From the cell containing the given text, extract its center point as [x, y] coordinate. 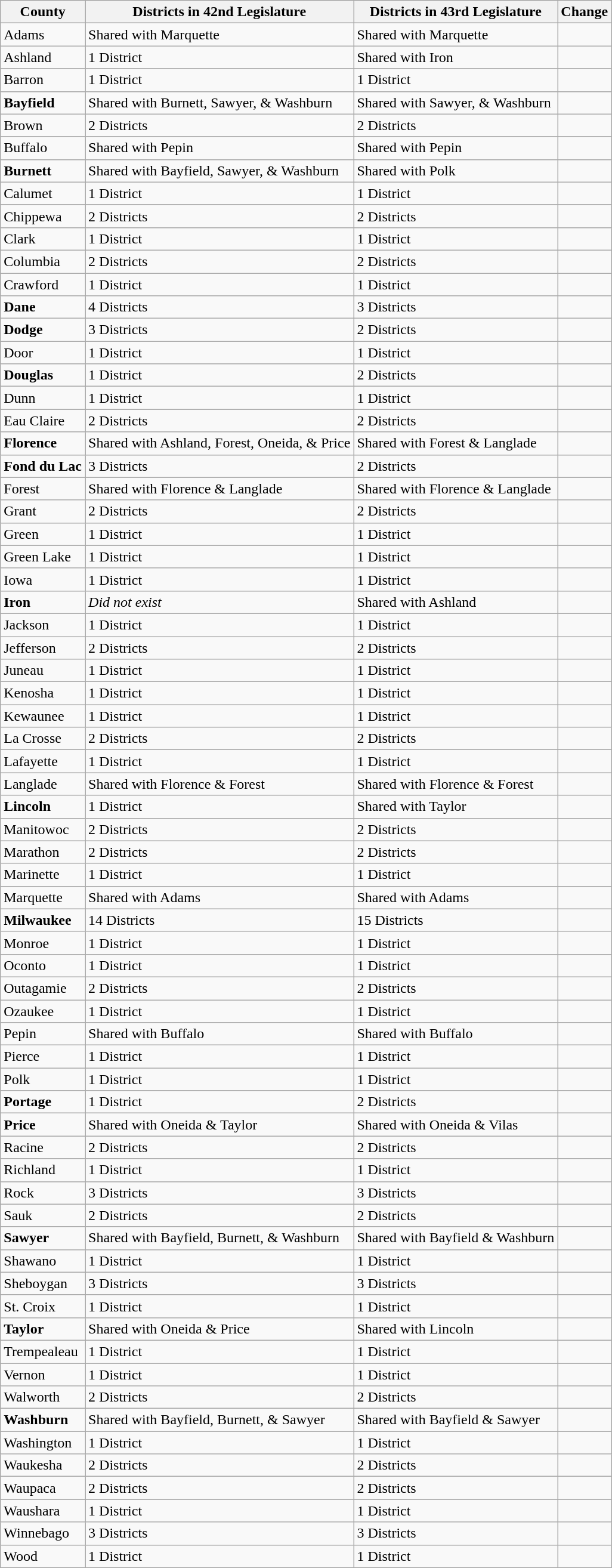
Shared with Oneida & Taylor [220, 1125]
Green Lake [43, 557]
Districts in 42nd Legislature [220, 12]
Monroe [43, 943]
Clark [43, 239]
Polk [43, 1079]
Outagamie [43, 988]
Lafayette [43, 761]
Shared with Taylor [456, 807]
Langlade [43, 784]
Waupaca [43, 1488]
Grant [43, 511]
Washington [43, 1443]
Richland [43, 1170]
Shared with Oneida & Vilas [456, 1125]
Iron [43, 602]
Taylor [43, 1329]
Districts in 43rd Legislature [456, 12]
Pepin [43, 1034]
Shared with Bayfield & Sawyer [456, 1420]
Florence [43, 443]
Shared with Lincoln [456, 1329]
Milwaukee [43, 920]
La Crosse [43, 739]
Winnebago [43, 1533]
Green [43, 534]
Dunn [43, 398]
14 Districts [220, 920]
15 Districts [456, 920]
Forest [43, 489]
Shared with Ashland, Forest, Oneida, & Price [220, 443]
Waukesha [43, 1465]
St. Croix [43, 1306]
Buffalo [43, 148]
Price [43, 1125]
Washburn [43, 1420]
Shared with Oneida & Price [220, 1329]
Jackson [43, 625]
Calumet [43, 193]
Sawyer [43, 1238]
Brown [43, 125]
Rock [43, 1193]
Lincoln [43, 807]
Oconto [43, 965]
Marquette [43, 897]
Chippewa [43, 216]
Juneau [43, 671]
Portage [43, 1102]
Shared with Ashland [456, 602]
Shawano [43, 1261]
Wood [43, 1556]
Racine [43, 1147]
Shared with Burnett, Sawyer, & Washburn [220, 103]
Shared with Sawyer, & Washburn [456, 103]
Shared with Polk [456, 171]
Change [585, 12]
Trempealeau [43, 1351]
Shared with Bayfield, Sawyer, & Washburn [220, 171]
Shared with Bayfield, Burnett, & Sawyer [220, 1420]
Vernon [43, 1374]
Shared with Iron [456, 57]
Did not exist [220, 602]
Shared with Bayfield, Burnett, & Washburn [220, 1238]
4 Districts [220, 307]
Crawford [43, 285]
Shared with Bayfield & Washburn [456, 1238]
Fond du Lac [43, 466]
Bayfield [43, 103]
Walworth [43, 1397]
Eau Claire [43, 421]
Douglas [43, 375]
Burnett [43, 171]
County [43, 12]
Marinette [43, 875]
Dane [43, 307]
Ozaukee [43, 1011]
Manitowoc [43, 829]
Sheboygan [43, 1283]
Door [43, 353]
Columbia [43, 261]
Barron [43, 80]
Ashland [43, 57]
Shared with Forest & Langlade [456, 443]
Marathon [43, 852]
Adams [43, 35]
Dodge [43, 330]
Iowa [43, 579]
Kewaunee [43, 716]
Jefferson [43, 647]
Pierce [43, 1057]
Waushara [43, 1511]
Sauk [43, 1215]
Kenosha [43, 693]
